From the cell containing the given text, extract its center point as (x, y) coordinate. 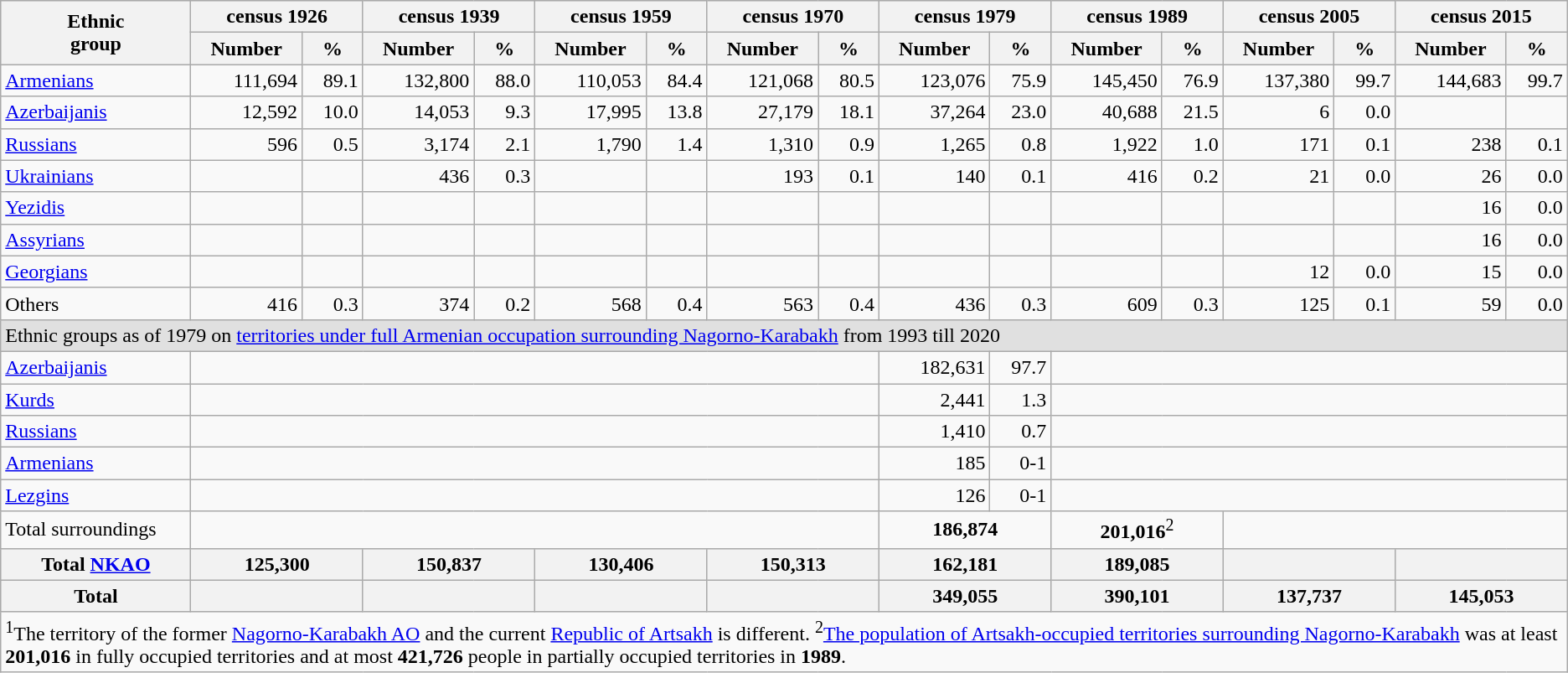
88.0 (504, 80)
75.9 (1020, 80)
80.5 (849, 80)
21 (1278, 176)
171 (1278, 144)
10.0 (332, 112)
189,085 (1137, 564)
0.8 (1020, 144)
26 (1451, 176)
390,101 (1137, 596)
census 2005 (1308, 17)
Total NKAO (95, 564)
121,068 (762, 80)
563 (762, 303)
Kurds (95, 400)
Assyrians (95, 240)
Yezidis (95, 208)
13.8 (677, 112)
2,441 (935, 400)
census 1970 (792, 17)
1,410 (935, 432)
1,790 (591, 144)
Lezgins (95, 495)
111,694 (246, 80)
12,592 (246, 112)
162,181 (965, 564)
125,300 (276, 564)
123,076 (935, 80)
126 (935, 495)
59 (1451, 303)
150,837 (449, 564)
census 2015 (1482, 17)
17,995 (591, 112)
23.0 (1020, 112)
census 1926 (276, 17)
76.9 (1193, 80)
568 (591, 303)
596 (246, 144)
census 1959 (622, 17)
145,450 (1106, 80)
97.7 (1020, 367)
40,688 (1106, 112)
14,053 (418, 112)
140 (935, 176)
1,310 (762, 144)
0.7 (1020, 432)
130,406 (622, 564)
125 (1278, 303)
Ukrainians (95, 176)
37,264 (935, 112)
132,800 (418, 80)
0.5 (332, 144)
0.9 (849, 144)
18.1 (849, 112)
144,683 (1451, 80)
238 (1451, 144)
110,053 (591, 80)
1,922 (1106, 144)
3,174 (418, 144)
Ethnicgroup (95, 33)
186,874 (965, 530)
9.3 (504, 112)
349,055 (965, 596)
Ethnic groups as of 1979 on territories under full Armenian occupation surrounding Nagorno-Karabakh from 1993 till 2020 (784, 335)
21.5 (1193, 112)
1.3 (1020, 400)
15 (1451, 272)
1.0 (1193, 144)
1,265 (935, 144)
182,631 (935, 367)
census 1979 (965, 17)
84.4 (677, 80)
6 (1278, 112)
Georgians (95, 272)
27,179 (762, 112)
145,053 (1482, 596)
Others (95, 303)
census 1989 (1137, 17)
374 (418, 303)
1.4 (677, 144)
137,737 (1308, 596)
150,313 (792, 564)
137,380 (1278, 80)
census 1939 (449, 17)
193 (762, 176)
201,0162 (1137, 530)
2.1 (504, 144)
89.1 (332, 80)
609 (1106, 303)
Total (95, 596)
12 (1278, 272)
Total surroundings (95, 530)
185 (935, 463)
